Extract the [x, y] coordinate from the center of the cell holding the provided text.  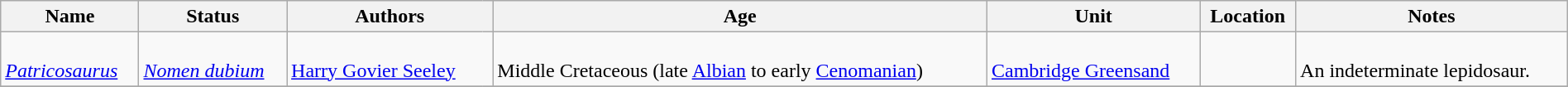
Age [740, 17]
Status [213, 17]
An indeterminate lepidosaur. [1432, 60]
Nomen dubium [213, 60]
Patricosaurus [69, 60]
Cambridge Greensand [1093, 60]
Harry Govier Seeley [385, 60]
Name [69, 17]
Middle Cretaceous (late Albian to early Cenomanian) [740, 60]
Notes [1432, 17]
Unit [1093, 17]
Authors [390, 17]
Location [1248, 17]
